Capture the cell that displays the provided text and extract its (X, Y) central coordinate. 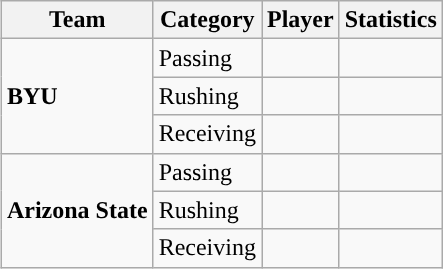
Arizona State (77, 210)
Team (77, 20)
Statistics (390, 20)
Player (301, 20)
BYU (77, 96)
Category (207, 20)
